Scan for the cell matching the given text and deliver its [x, y] coordinate at center. 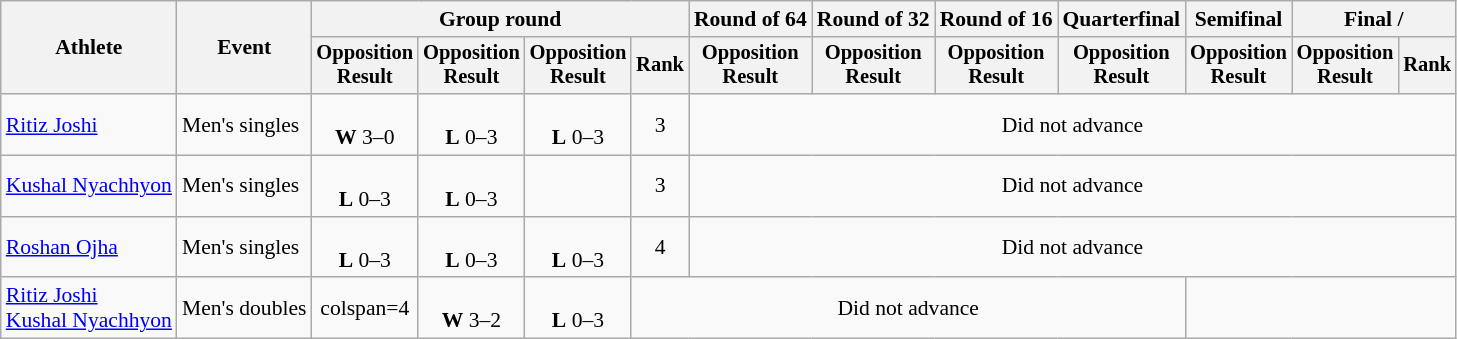
4 [660, 248]
Athlete [89, 48]
Round of 64 [750, 19]
Round of 16 [996, 19]
Event [244, 48]
Roshan Ojha [89, 248]
Ritiz Joshi [89, 124]
Semifinal [1238, 19]
Ritiz JoshiKushal Nyachhyon [89, 308]
W 3–2 [472, 308]
W 3–0 [364, 124]
Kushal Nyachhyon [89, 186]
Round of 32 [874, 19]
Final / [1374, 19]
Quarterfinal [1122, 19]
Men's doubles [244, 308]
colspan=4 [364, 308]
Group round [500, 19]
